Return (X, Y) of the center of cell containing provided text 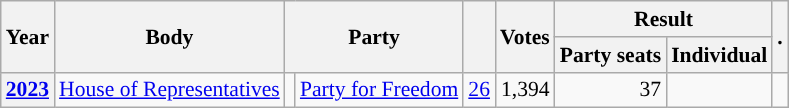
House of Representatives (170, 90)
26 (479, 90)
Party (374, 36)
37 (610, 90)
2023 (28, 90)
Individual (719, 55)
Votes (525, 36)
Party seats (610, 55)
Year (28, 36)
1,394 (525, 90)
Result (664, 19)
. (780, 36)
Party for Freedom (379, 90)
Body (170, 36)
